Capture the cell that displays the provided text and extract its (x, y) central coordinate. 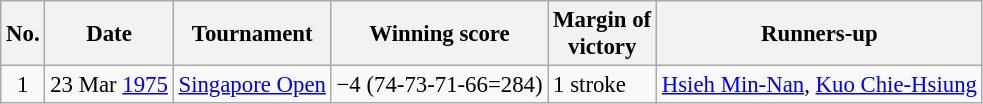
−4 (74-73-71-66=284) (440, 85)
1 stroke (602, 85)
Runners-up (819, 34)
23 Mar 1975 (109, 85)
Tournament (252, 34)
Margin ofvictory (602, 34)
Date (109, 34)
No. (23, 34)
Hsieh Min-Nan, Kuo Chie-Hsiung (819, 85)
Winning score (440, 34)
Singapore Open (252, 85)
1 (23, 85)
